Output the [x, y] coordinate of the center of the cell containing the given text.  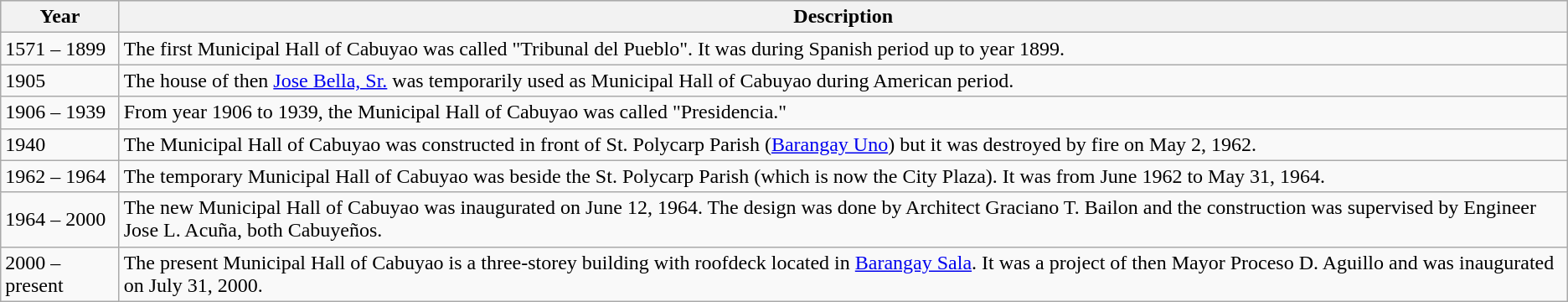
The temporary Municipal Hall of Cabuyao was beside the St. Polycarp Parish (which is now the City Plaza). It was from June 1962 to May 31, 1964. [843, 176]
1571 – 1899 [60, 49]
1905 [60, 81]
2000 – present [60, 273]
Description [843, 17]
1964 – 2000 [60, 220]
1962 – 1964 [60, 176]
The house of then Jose Bella, Sr. was temporarily used as Municipal Hall of Cabuyao during American period. [843, 81]
The first Municipal Hall of Cabuyao was called "Tribunal del Pueblo". It was during Spanish period up to year 1899. [843, 49]
The Municipal Hall of Cabuyao was constructed in front of St. Polycarp Parish (Barangay Uno) but it was destroyed by fire on May 2, 1962. [843, 144]
Year [60, 17]
1906 – 1939 [60, 112]
From year 1906 to 1939, the Municipal Hall of Cabuyao was called "Presidencia." [843, 112]
1940 [60, 144]
